For the text-containing cell, return its midpoint in (X, Y) coordinate format. 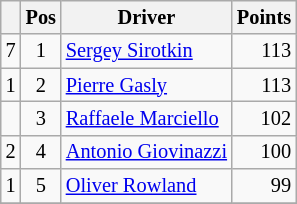
Raffaele Marciello (146, 118)
99 (264, 186)
100 (264, 152)
4 (41, 152)
3 (41, 118)
5 (41, 186)
102 (264, 118)
Sergey Sirotkin (146, 51)
7 (11, 51)
Pos (41, 17)
Antonio Giovinazzi (146, 152)
Driver (146, 17)
Oliver Rowland (146, 186)
Pierre Gasly (146, 85)
Points (264, 17)
